Pinpoint the cell where the given text exists, returning its [x, y] midpoint coordinate. 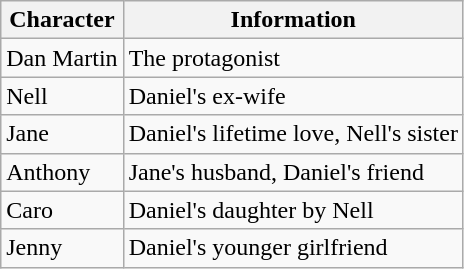
Character [62, 20]
Daniel's daughter by Nell [293, 210]
Anthony [62, 172]
Jenny [62, 248]
Dan Martin [62, 58]
Nell [62, 96]
Daniel's ex-wife [293, 96]
Jane's husband, Daniel's friend [293, 172]
Daniel's younger girlfriend [293, 248]
Caro [62, 210]
Information [293, 20]
The protagonist [293, 58]
Daniel's lifetime love, Nell's sister [293, 134]
Jane [62, 134]
